Capture the cell that displays the provided text and extract its [x, y] central coordinate. 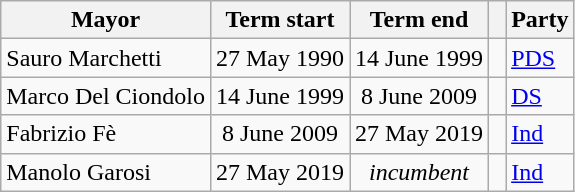
Term end [420, 20]
Term start [280, 20]
PDS [540, 58]
Marco Del Ciondolo [106, 96]
Manolo Garosi [106, 172]
incumbent [420, 172]
Party [540, 20]
Mayor [106, 20]
DS [540, 96]
Fabrizio Fè [106, 134]
27 May 1990 [280, 58]
Sauro Marchetti [106, 58]
